Search for the cell housing the specified text and yield its [X, Y] center coordinate. 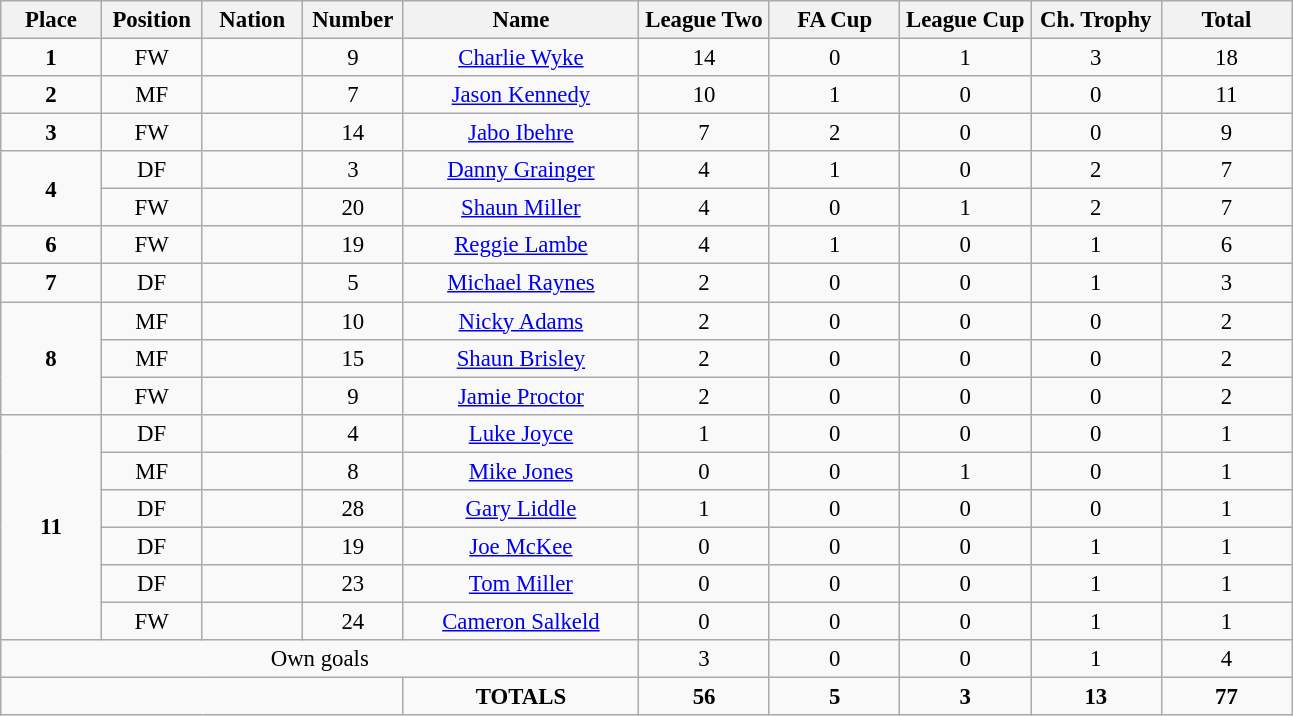
Name [521, 20]
League Two [704, 20]
FA Cup [834, 20]
Jason Kennedy [521, 95]
77 [1226, 697]
Danny Grainger [521, 170]
TOTALS [521, 697]
23 [354, 584]
Jamie Proctor [521, 396]
28 [354, 509]
Luke Joyce [521, 433]
Charlie Wyke [521, 58]
Nicky Adams [521, 321]
Reggie Lambe [521, 245]
Tom Miller [521, 584]
Michael Raynes [521, 283]
Ch. Trophy [1096, 20]
20 [354, 208]
24 [354, 621]
League Cup [966, 20]
Own goals [320, 659]
Place [52, 20]
Number [354, 20]
Mike Jones [521, 471]
Total [1226, 20]
Cameron Salkeld [521, 621]
Shaun Brisley [521, 358]
18 [1226, 58]
56 [704, 697]
Gary Liddle [521, 509]
Shaun Miller [521, 208]
Jabo Ibehre [521, 133]
Nation [252, 20]
Position [152, 20]
Joe McKee [521, 546]
15 [354, 358]
13 [1096, 697]
